Determine the (X, Y) coordinate at the center of the cell enclosing the given text.  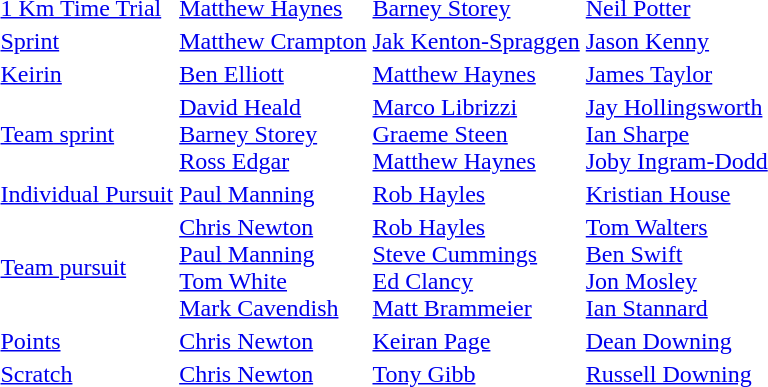
Ben Elliott (273, 74)
Matthew Crampton (273, 41)
David Heald Barney Storey Ross Edgar (273, 134)
Rob Hayles Steve Cummings Ed Clancy Matt Brammeier (476, 268)
Chris Newton (273, 341)
Jak Kenton-Spraggen (476, 41)
Rob Hayles (476, 194)
Matthew Haynes (476, 74)
Paul Manning (273, 194)
Chris Newton Paul Manning Tom White Mark Cavendish (273, 268)
Keiran Page (476, 341)
Marco Librizzi Graeme Steen Matthew Haynes (476, 134)
